Return the [x, y] coordinate for the center point of the cell that contains the specified text.  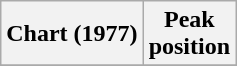
Peakposition [189, 34]
Chart (1977) [72, 34]
